Locate the cell with the specified text and output its (x, y) center coordinate. 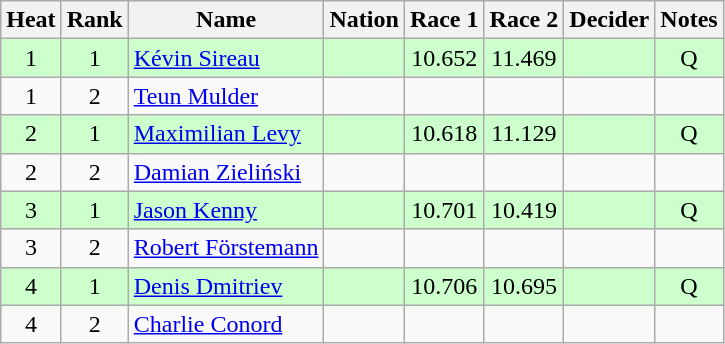
Race 2 (524, 20)
Race 1 (444, 20)
10.695 (524, 286)
Denis Dmitriev (226, 286)
Maximilian Levy (226, 134)
Notes (689, 20)
Charlie Conord (226, 324)
11.469 (524, 58)
11.129 (524, 134)
10.701 (444, 210)
10.652 (444, 58)
Jason Kenny (226, 210)
Name (226, 20)
10.419 (524, 210)
Nation (364, 20)
Teun Mulder (226, 96)
Kévin Sireau (226, 58)
Heat (31, 20)
Robert Förstemann (226, 248)
Damian Zieliński (226, 172)
10.706 (444, 286)
Decider (610, 20)
10.618 (444, 134)
Rank (94, 20)
